Return (X, Y) of the center of cell containing provided text 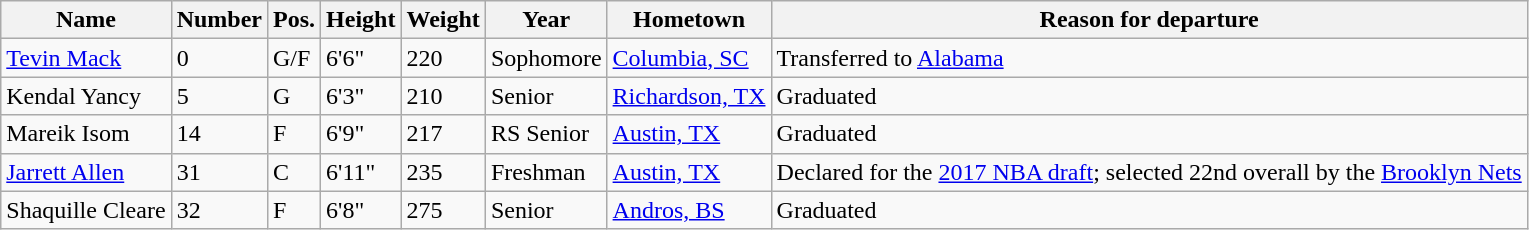
0 (219, 58)
275 (443, 210)
Andros, BS (689, 210)
Jarrett Allen (86, 172)
235 (443, 172)
220 (443, 58)
6'6" (361, 58)
6'11" (361, 172)
210 (443, 96)
6'3" (361, 96)
Name (86, 20)
Kendal Yancy (86, 96)
G (294, 96)
Pos. (294, 20)
Columbia, SC (689, 58)
Richardson, TX (689, 96)
Transferred to Alabama (1149, 58)
RS Senior (546, 134)
Declared for the 2017 NBA draft; selected 22nd overall by the Brooklyn Nets (1149, 172)
Sophomore (546, 58)
217 (443, 134)
Tevin Mack (86, 58)
14 (219, 134)
G/F (294, 58)
C (294, 172)
6'9" (361, 134)
Height (361, 20)
31 (219, 172)
Hometown (689, 20)
Number (219, 20)
5 (219, 96)
32 (219, 210)
Mareik Isom (86, 134)
Reason for departure (1149, 20)
Weight (443, 20)
Year (546, 20)
Freshman (546, 172)
Shaquille Cleare (86, 210)
6'8" (361, 210)
